Capture the cell that displays the provided text and extract its [x, y] central coordinate. 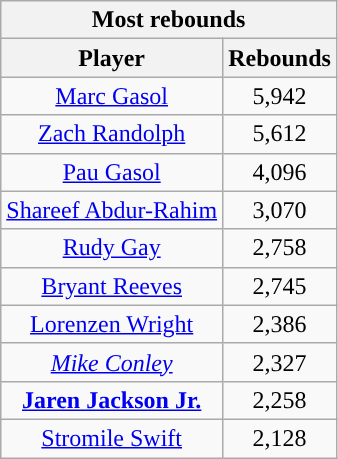
2,386 [280, 324]
2,327 [280, 362]
Player [112, 58]
Lorenzen Wright [112, 324]
Pau Gasol [112, 172]
Marc Gasol [112, 96]
2,758 [280, 248]
Rudy Gay [112, 248]
5,942 [280, 96]
Jaren Jackson Jr. [112, 400]
2,258 [280, 400]
Zach Randolph [112, 134]
Most rebounds [169, 20]
Stromile Swift [112, 438]
Bryant Reeves [112, 286]
Rebounds [280, 58]
Shareef Abdur-Rahim [112, 210]
2,128 [280, 438]
2,745 [280, 286]
5,612 [280, 134]
3,070 [280, 210]
4,096 [280, 172]
Mike Conley [112, 362]
